Search for the cell housing the specified text and yield its [X, Y] center coordinate. 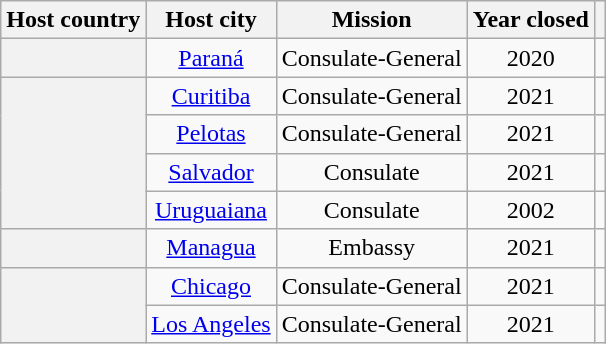
Host city [211, 20]
Pelotas [211, 134]
2020 [530, 58]
Host country [74, 20]
Los Angeles [211, 324]
Salvador [211, 172]
Year closed [530, 20]
2002 [530, 210]
Uruguaiana [211, 210]
Curitiba [211, 96]
Embassy [372, 248]
Chicago [211, 286]
Mission [372, 20]
Managua [211, 248]
Paraná [211, 58]
